Search for the cell housing the specified text and yield its [X, Y] center coordinate. 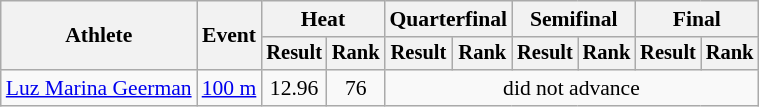
Athlete [99, 36]
Heat [322, 19]
Semifinal [574, 19]
Final [696, 19]
did not advance [571, 88]
100 m [230, 88]
Event [230, 36]
Luz Marina Geerman [99, 88]
Quarterfinal [448, 19]
12.96 [294, 88]
76 [356, 88]
